Return [x, y] of the center of cell containing provided text 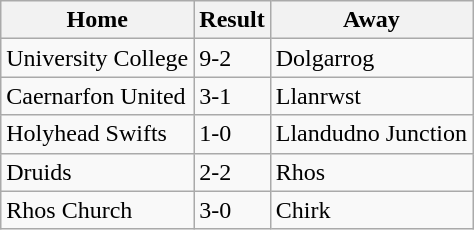
9-2 [232, 58]
Llanrwst [371, 96]
Rhos Church [98, 210]
Chirk [371, 210]
Result [232, 20]
University College [98, 58]
Rhos [371, 172]
Caernarfon United [98, 96]
Dolgarrog [371, 58]
Druids [98, 172]
2-2 [232, 172]
1-0 [232, 134]
Llandudno Junction [371, 134]
3-0 [232, 210]
Holyhead Swifts [98, 134]
Away [371, 20]
3-1 [232, 96]
Home [98, 20]
